Locate the cell with the specified text and output its (x, y) center coordinate. 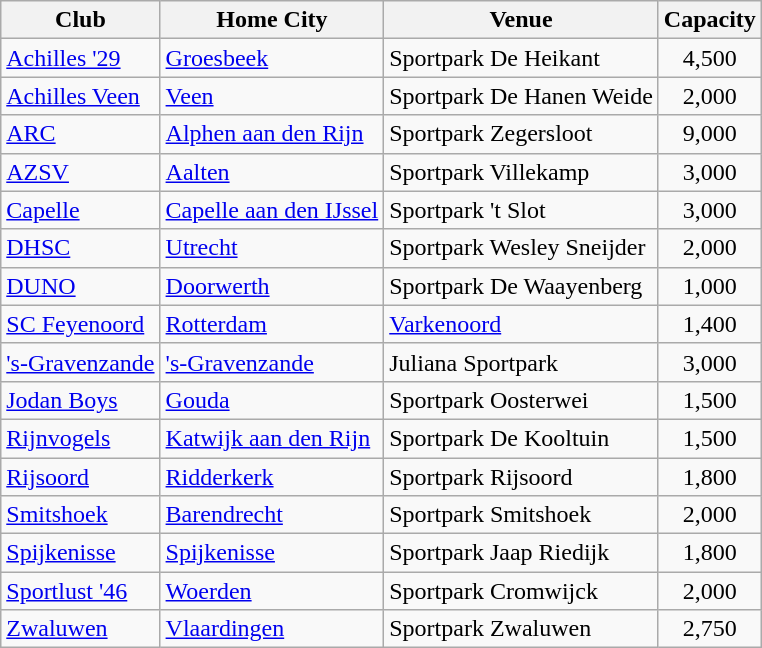
Zwaluwen (80, 629)
Gouda (272, 400)
ARC (80, 134)
Groesbeek (272, 58)
Katwijk aan den Rijn (272, 438)
4,500 (710, 58)
Sportpark Cromwijck (522, 591)
Aalten (272, 172)
Barendrecht (272, 515)
Sportpark 't Slot (522, 210)
Capelle aan den IJssel (272, 210)
Rijsoord (80, 477)
Home City (272, 20)
Sportpark Rijsoord (522, 477)
Achilles Veen (80, 96)
Capacity (710, 20)
Ridderkerk (272, 477)
Juliana Sportpark (522, 362)
Woerden (272, 591)
Sportpark Zegersloot (522, 134)
Sportpark Villekamp (522, 172)
Venue (522, 20)
Sportpark Wesley Sneijder (522, 248)
Achilles '29 (80, 58)
Sportpark Smitshoek (522, 515)
Doorwerth (272, 286)
Sportpark Oosterwei (522, 400)
Alphen aan den Rijn (272, 134)
Club (80, 20)
9,000 (710, 134)
Rotterdam (272, 324)
DHSC (80, 248)
Sportpark De Hanen Weide (522, 96)
AZSV (80, 172)
Utrecht (272, 248)
1,000 (710, 286)
Sportpark De Heikant (522, 58)
Sportpark Jaap Riedijk (522, 553)
Vlaardingen (272, 629)
Capelle (80, 210)
Rijnvogels (80, 438)
Sportpark De Kooltuin (522, 438)
1,400 (710, 324)
Sportpark Zwaluwen (522, 629)
2,750 (710, 629)
DUNO (80, 286)
Sportpark De Waayenberg (522, 286)
Jodan Boys (80, 400)
Smitshoek (80, 515)
Varkenoord (522, 324)
SC Feyenoord (80, 324)
Veen (272, 96)
Sportlust '46 (80, 591)
